Locate the cell with the specified text and output its (X, Y) center coordinate. 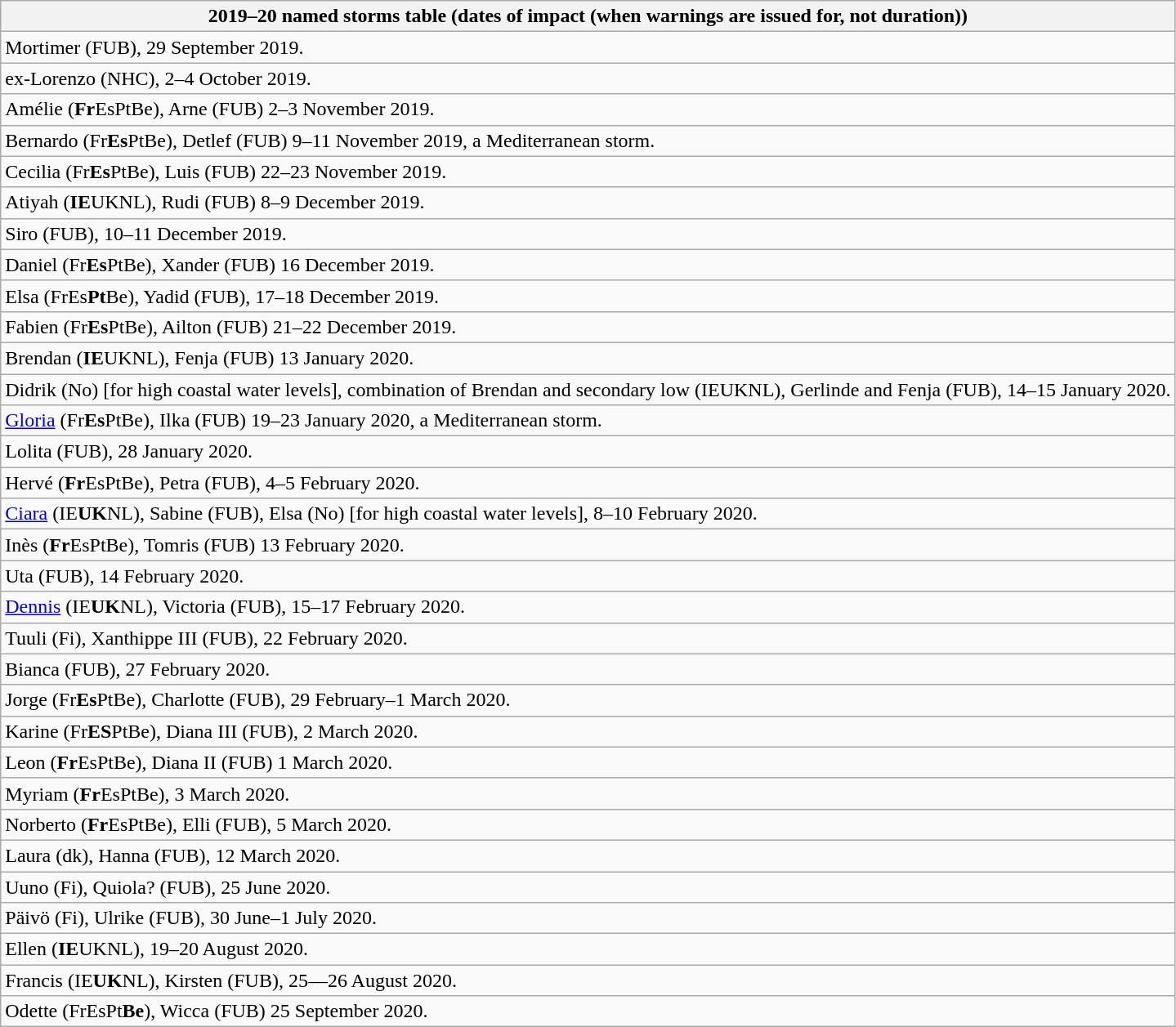
Hervé (FrEsPtBe), Petra (FUB), 4–5 February 2020. (588, 483)
Lolita (FUB), 28 January 2020. (588, 452)
Siro (FUB), 10–11 December 2019. (588, 234)
Uuno (Fi), Quiola? (FUB), 25 June 2020. (588, 886)
Norberto (FrEsPtBe), Elli (FUB), 5 March 2020. (588, 824)
Didrik (No) [for high coastal water levels], combination of Brendan and secondary low (IEUKNL), Gerlinde and Fenja (FUB), 14–15 January 2020. (588, 390)
Dennis (IEUKNL), Victoria (FUB), 15–17 February 2020. (588, 607)
ex-Lorenzo (NHC), 2–4 October 2019. (588, 78)
Mortimer (FUB), 29 September 2019. (588, 47)
2019–20 named storms table (dates of impact (when warnings are issued for, not duration)) (588, 16)
Daniel (FrEsPtBe), Xander (FUB) 16 December 2019. (588, 265)
Bianca (FUB), 27 February 2020. (588, 669)
Päivö (Fi), Ulrike (FUB), 30 June–1 July 2020. (588, 918)
Ellen (IEUKNL), 19–20 August 2020. (588, 949)
Tuuli (Fi), Xanthippe III (FUB), 22 February 2020. (588, 638)
Elsa (FrEsPtBe), Yadid (FUB), 17–18 December 2019. (588, 296)
Karine (FrESPtBe), Diana III (FUB), 2 March 2020. (588, 731)
Fabien (FrEsPtBe), Ailton (FUB) 21–22 December 2019. (588, 327)
Jorge (FrEsPtBe), Charlotte (FUB), 29 February–1 March 2020. (588, 700)
Brendan (IEUKNL), Fenja (FUB) 13 January 2020. (588, 358)
Atiyah (IEUKNL), Rudi (FUB) 8–9 December 2019. (588, 203)
Cecilia (FrEsPtBe), Luis (FUB) 22–23 November 2019. (588, 172)
Laura (dk), Hanna (FUB), 12 March 2020. (588, 855)
Inès (FrEsPtBe), Tomris (FUB) 13 February 2020. (588, 545)
Gloria (FrEsPtBe), Ilka (FUB) 19–23 January 2020, a Mediterranean storm. (588, 421)
Odette (FrEsPtBe), Wicca (FUB) 25 September 2020. (588, 1011)
Uta (FUB), 14 February 2020. (588, 576)
Francis (IEUKNL), Kirsten (FUB), 25—26 August 2020. (588, 980)
Bernardo (FrEsPtBe), Detlef (FUB) 9–11 November 2019, a Mediterranean storm. (588, 141)
Ciara (IEUKNL), Sabine (FUB), Elsa (No) [for high coastal water levels], 8–10 February 2020. (588, 514)
Amélie (FrEsPtBe), Arne (FUB) 2–3 November 2019. (588, 109)
Leon (FrEsPtBe), Diana II (FUB) 1 March 2020. (588, 762)
Myriam (FrEsPtBe), 3 March 2020. (588, 793)
